Capture the cell that displays the provided text and extract its [X, Y] central coordinate. 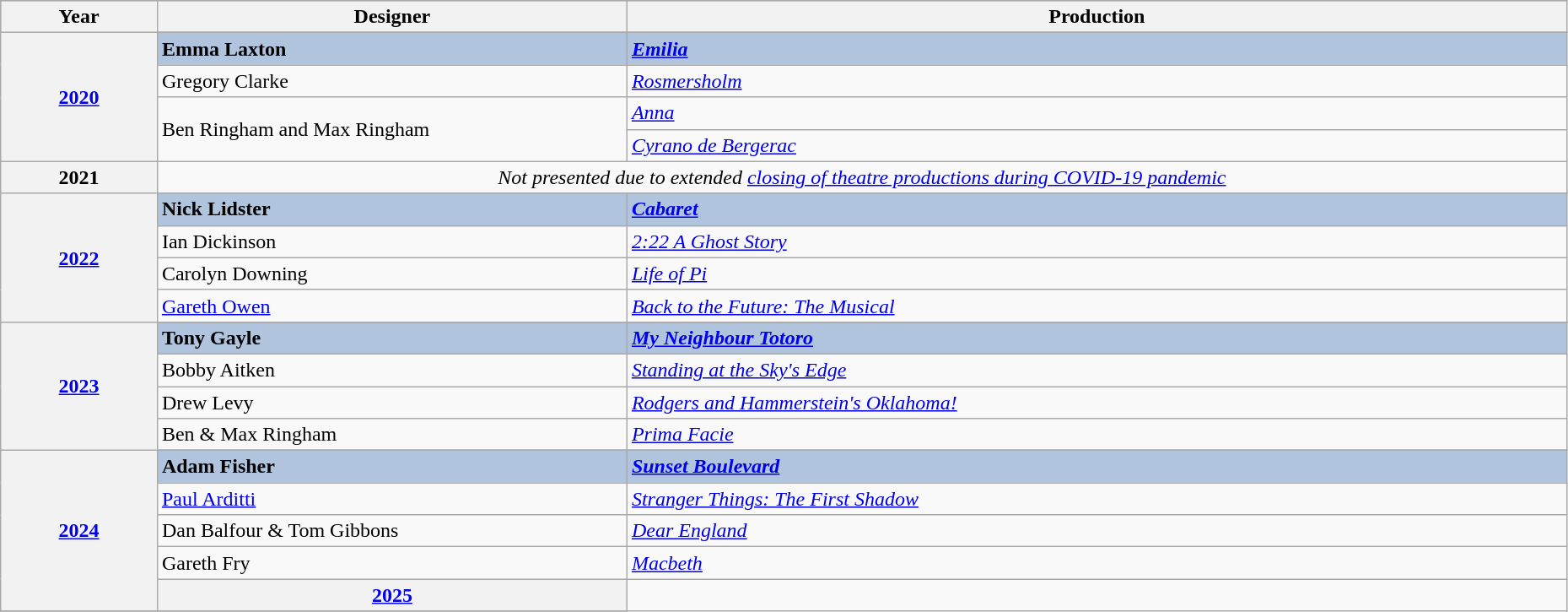
Nick Lidster [391, 209]
2023 [79, 386]
Designer [391, 17]
Life of Pi [1097, 274]
Back to the Future: The Musical [1097, 306]
Drew Levy [391, 403]
Sunset Boulevard [1097, 467]
2022 [79, 257]
Ben Ringham and Max Ringham [391, 129]
Ben & Max Ringham [391, 435]
Stranger Things: The First Shadow [1097, 499]
Anna [1097, 113]
Gareth Fry [391, 563]
Macbeth [1097, 563]
Rosmersholm [1097, 81]
Bobby Aitken [391, 370]
Paul Arditti [391, 499]
Carolyn Downing [391, 274]
2021 [79, 177]
2024 [79, 531]
Rodgers and Hammerstein's Oklahoma! [1097, 403]
Cyrano de Bergerac [1097, 145]
2:22 A Ghost Story [1097, 241]
Tony Gayle [391, 338]
Cabaret [1097, 209]
Adam Fisher [391, 467]
Prima Facie [1097, 435]
Emilia [1097, 49]
Year [79, 17]
Gareth Owen [391, 306]
Standing at the Sky's Edge [1097, 370]
My Neighbour Totoro [1097, 338]
Production [1097, 17]
2020 [79, 97]
Emma Laxton [391, 49]
Dan Balfour & Tom Gibbons [391, 531]
Gregory Clarke [391, 81]
2025 [391, 595]
Ian Dickinson [391, 241]
Not presented due to extended closing of theatre productions during COVID-19 pandemic [862, 177]
Dear England [1097, 531]
